Capture the cell that displays the provided text and extract its (X, Y) central coordinate. 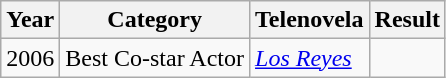
Year (30, 20)
Result (407, 20)
Best Co-star Actor (155, 58)
Los Reyes (310, 58)
Telenovela (310, 20)
Category (155, 20)
2006 (30, 58)
